Determine the [x, y] coordinate at the center of the cell enclosing the given text.  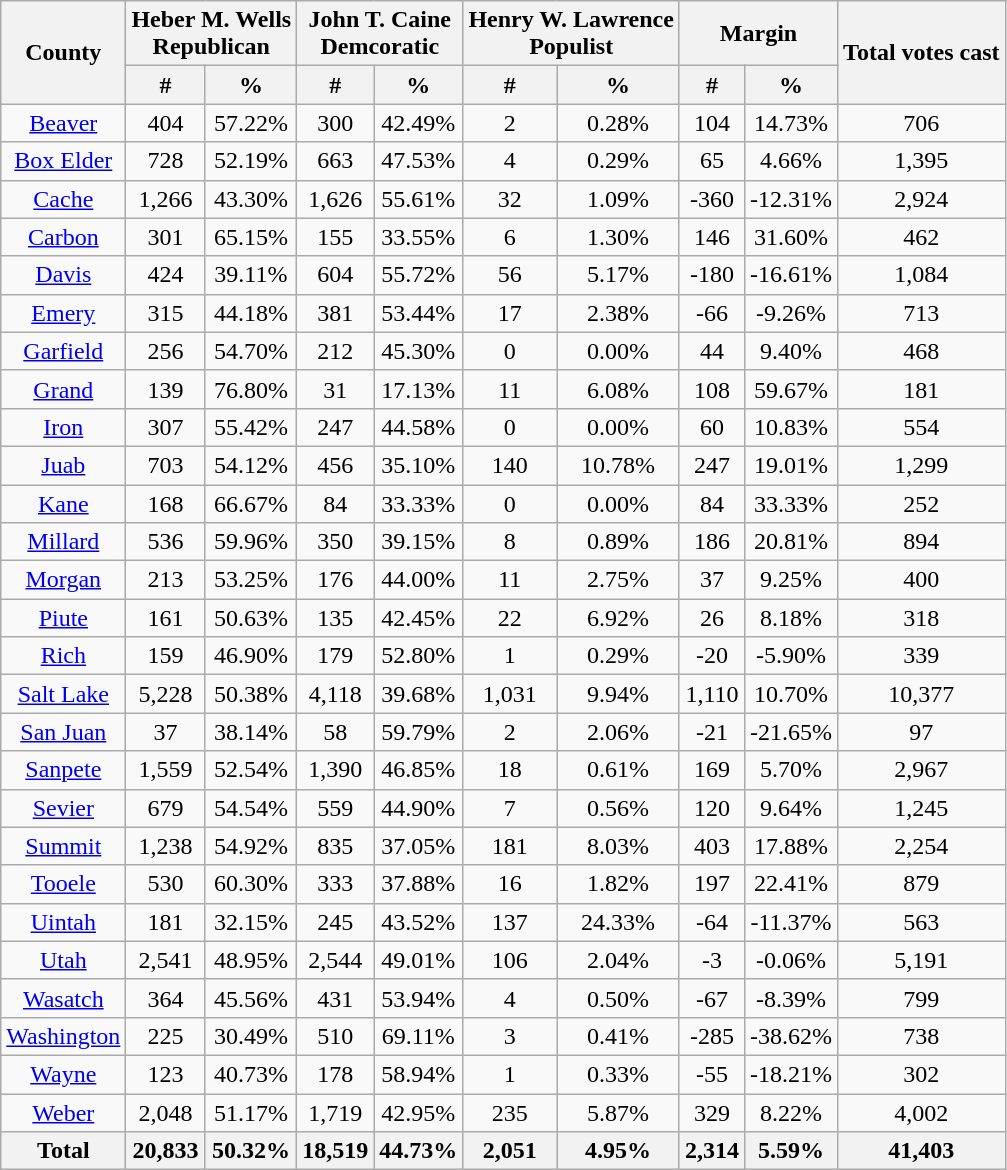
Davis [64, 275]
161 [166, 618]
0.41% [618, 1036]
3 [510, 1036]
1.09% [618, 199]
52.19% [251, 161]
1,238 [166, 846]
-9.26% [792, 313]
43.52% [418, 922]
58.94% [418, 1074]
169 [712, 770]
69.11% [418, 1036]
212 [336, 351]
2,544 [336, 960]
2,051 [510, 1151]
Summit [64, 846]
53.44% [418, 313]
59.67% [792, 389]
47.53% [418, 161]
Utah [64, 960]
213 [166, 580]
44 [712, 351]
54.92% [251, 846]
44.18% [251, 313]
1,299 [922, 465]
333 [336, 884]
Morgan [64, 580]
381 [336, 313]
40.73% [251, 1074]
45.56% [251, 998]
Piute [64, 618]
178 [336, 1074]
19.01% [792, 465]
0.56% [618, 808]
1,245 [922, 808]
155 [336, 237]
Kane [64, 503]
468 [922, 351]
39.11% [251, 275]
186 [712, 542]
46.90% [251, 656]
Total [64, 1151]
38.14% [251, 732]
County [64, 52]
1.82% [618, 884]
1,719 [336, 1113]
50.32% [251, 1151]
339 [922, 656]
8.03% [618, 846]
Juab [64, 465]
Garfield [64, 351]
Cache [64, 199]
37.88% [418, 884]
46.85% [418, 770]
431 [336, 998]
57.22% [251, 123]
-20 [712, 656]
245 [336, 922]
400 [922, 580]
48.95% [251, 960]
5.59% [792, 1151]
4.66% [792, 161]
894 [922, 542]
14.73% [792, 123]
6.08% [618, 389]
97 [922, 732]
18,519 [336, 1151]
225 [166, 1036]
6.92% [618, 618]
55.61% [418, 199]
-66 [712, 313]
54.70% [251, 351]
41,403 [922, 1151]
Iron [64, 427]
0.33% [618, 1074]
42.95% [418, 1113]
108 [712, 389]
Salt Lake [64, 694]
Wayne [64, 1074]
0.61% [618, 770]
Henry W. LawrencePopulist [572, 34]
713 [922, 313]
26 [712, 618]
2.06% [618, 732]
39.68% [418, 694]
1,110 [712, 694]
1,390 [336, 770]
5,228 [166, 694]
Grand [64, 389]
140 [510, 465]
-285 [712, 1036]
300 [336, 123]
2,541 [166, 960]
Wasatch [64, 998]
59.79% [418, 732]
66.67% [251, 503]
-5.90% [792, 656]
404 [166, 123]
55.42% [251, 427]
307 [166, 427]
104 [712, 123]
31 [336, 389]
50.63% [251, 618]
315 [166, 313]
9.64% [792, 808]
235 [510, 1113]
-11.37% [792, 922]
559 [336, 808]
2,048 [166, 1113]
42.49% [418, 123]
54.12% [251, 465]
Carbon [64, 237]
Heber M. WellsRepublican [212, 34]
301 [166, 237]
703 [166, 465]
53.94% [418, 998]
563 [922, 922]
22.41% [792, 884]
Sevier [64, 808]
44.58% [418, 427]
-21.65% [792, 732]
799 [922, 998]
179 [336, 656]
403 [712, 846]
60 [712, 427]
20,833 [166, 1151]
18 [510, 770]
176 [336, 580]
-21 [712, 732]
44.90% [418, 808]
1,395 [922, 161]
-16.61% [792, 275]
Millard [64, 542]
Beaver [64, 123]
65.15% [251, 237]
120 [712, 808]
Tooele [64, 884]
49.01% [418, 960]
-360 [712, 199]
1,084 [922, 275]
44.00% [418, 580]
22 [510, 618]
17 [510, 313]
679 [166, 808]
728 [166, 161]
318 [922, 618]
-3 [712, 960]
9.40% [792, 351]
364 [166, 998]
44.73% [418, 1151]
663 [336, 161]
2,254 [922, 846]
32 [510, 199]
159 [166, 656]
4.95% [618, 1151]
Total votes cast [922, 52]
Uintah [64, 922]
50.38% [251, 694]
33.55% [418, 237]
7 [510, 808]
-55 [712, 1074]
6 [510, 237]
-8.39% [792, 998]
0.28% [618, 123]
1,559 [166, 770]
168 [166, 503]
32.15% [251, 922]
Washington [64, 1036]
350 [336, 542]
Emery [64, 313]
10.70% [792, 694]
John T. CaineDemcoratic [380, 34]
Rich [64, 656]
302 [922, 1074]
Weber [64, 1113]
139 [166, 389]
135 [336, 618]
Margin [758, 34]
53.25% [251, 580]
24.33% [618, 922]
604 [336, 275]
0.50% [618, 998]
5.87% [618, 1113]
60.30% [251, 884]
-18.21% [792, 1074]
55.72% [418, 275]
56 [510, 275]
8.22% [792, 1113]
0.89% [618, 542]
52.80% [418, 656]
30.49% [251, 1036]
456 [336, 465]
10.78% [618, 465]
2,967 [922, 770]
424 [166, 275]
1,266 [166, 199]
31.60% [792, 237]
-64 [712, 922]
-0.06% [792, 960]
16 [510, 884]
35.10% [418, 465]
879 [922, 884]
197 [712, 884]
9.25% [792, 580]
146 [712, 237]
42.45% [418, 618]
738 [922, 1036]
4,118 [336, 694]
8.18% [792, 618]
137 [510, 922]
-180 [712, 275]
Sanpete [64, 770]
5.17% [618, 275]
San Juan [64, 732]
835 [336, 846]
2.75% [618, 580]
17.13% [418, 389]
45.30% [418, 351]
9.94% [618, 694]
530 [166, 884]
2.04% [618, 960]
-67 [712, 998]
106 [510, 960]
1,031 [510, 694]
329 [712, 1113]
510 [336, 1036]
536 [166, 542]
51.17% [251, 1113]
10.83% [792, 427]
554 [922, 427]
2,314 [712, 1151]
65 [712, 161]
54.54% [251, 808]
4,002 [922, 1113]
252 [922, 503]
2.38% [618, 313]
462 [922, 237]
-12.31% [792, 199]
20.81% [792, 542]
58 [336, 732]
17.88% [792, 846]
123 [166, 1074]
1,626 [336, 199]
2,924 [922, 199]
37.05% [418, 846]
39.15% [418, 542]
Box Elder [64, 161]
706 [922, 123]
-38.62% [792, 1036]
256 [166, 351]
10,377 [922, 694]
52.54% [251, 770]
5.70% [792, 770]
43.30% [251, 199]
5,191 [922, 960]
8 [510, 542]
76.80% [251, 389]
59.96% [251, 542]
1.30% [618, 237]
